From the cell containing the given text, extract its center point as [x, y] coordinate. 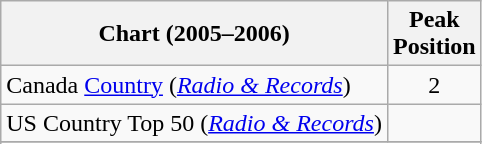
2 [434, 85]
PeakPosition [434, 34]
US Country Top 50 (Radio & Records) [194, 123]
Canada Country (Radio & Records) [194, 85]
Chart (2005–2006) [194, 34]
